Provide the [X, Y] coordinate of the cell's center where the given text is located.  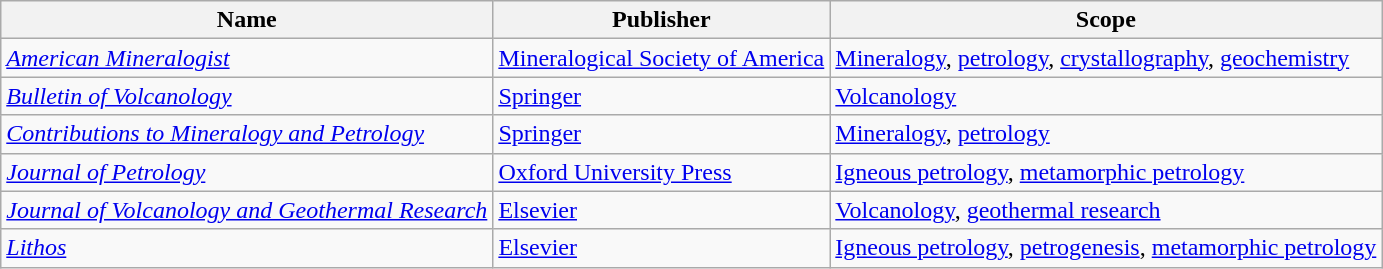
Mineralogy, petrology, crystallography, geochemistry [1106, 58]
Lithos [247, 248]
Bulletin of Volcanology [247, 96]
American Mineralogist [247, 58]
Contributions to Mineralogy and Petrology [247, 134]
Mineralogical Society of America [662, 58]
Oxford University Press [662, 172]
Scope [1106, 20]
Mineralogy, petrology [1106, 134]
Journal of Volcanology and Geothermal Research [247, 210]
Name [247, 20]
Publisher [662, 20]
Igneous petrology, petrogenesis, metamorphic petrology [1106, 248]
Volcanology, geothermal research [1106, 210]
Journal of Petrology [247, 172]
Volcanology [1106, 96]
Igneous petrology, metamorphic petrology [1106, 172]
